Return the [x, y] coordinate for the center point of the cell that contains the specified text.  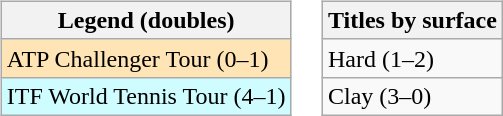
Legend (doubles) [146, 20]
ITF World Tennis Tour (4–1) [146, 96]
Titles by surface [413, 20]
Hard (1–2) [413, 58]
Clay (3–0) [413, 96]
ATP Challenger Tour (0–1) [146, 58]
